Identify which cell holds the provided text, then report its [X, Y] central coordinate. 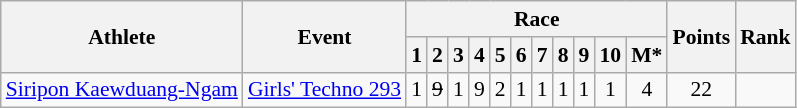
6 [522, 55]
7 [542, 55]
5 [500, 55]
Rank [766, 36]
M* [646, 55]
Event [324, 36]
8 [564, 55]
Race [536, 19]
22 [701, 90]
3 [458, 55]
10 [610, 55]
Girls' Techno 293 [324, 90]
Siripon Kaewduang-Ngam [122, 90]
Athlete [122, 36]
Points [701, 36]
